Capture the cell that displays the provided text and extract its [X, Y] central coordinate. 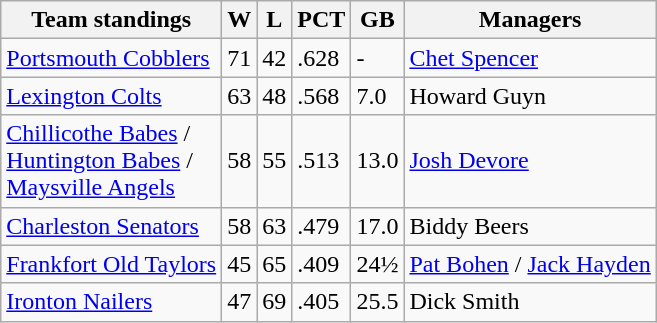
.405 [322, 302]
47 [240, 302]
.568 [322, 96]
L [274, 20]
Managers [530, 20]
W [240, 20]
Howard Guyn [530, 96]
Lexington Colts [112, 96]
.628 [322, 58]
24½ [378, 264]
Dick Smith [530, 302]
65 [274, 264]
48 [274, 96]
7.0 [378, 96]
Josh Devore [530, 161]
Chet Spencer [530, 58]
Portsmouth Cobblers [112, 58]
25.5 [378, 302]
45 [240, 264]
.479 [322, 226]
55 [274, 161]
GB [378, 20]
PCT [322, 20]
Pat Bohen / Jack Hayden [530, 264]
Team standings [112, 20]
Biddy Beers [530, 226]
71 [240, 58]
Frankfort Old Taylors [112, 264]
.409 [322, 264]
13.0 [378, 161]
69 [274, 302]
Charleston Senators [112, 226]
- [378, 58]
42 [274, 58]
Ironton Nailers [112, 302]
17.0 [378, 226]
.513 [322, 161]
Chillicothe Babes / Huntington Babes / Maysville Angels [112, 161]
